Capture the cell that displays the provided text and extract its [X, Y] central coordinate. 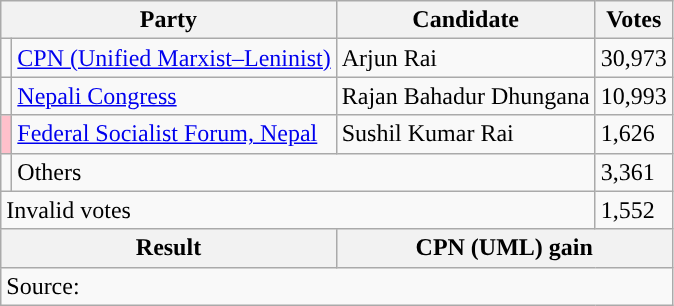
Party [168, 20]
Others [304, 172]
Sushil Kumar Rai [466, 134]
Rajan Bahadur Dhungana [466, 96]
Source: [336, 286]
Candidate [466, 20]
CPN (UML) gain [504, 248]
10,993 [634, 96]
Nepali Congress [174, 96]
CPN (Unified Marxist–Leninist) [174, 58]
1,552 [634, 210]
Federal Socialist Forum, Nepal [174, 134]
30,973 [634, 58]
Votes [634, 20]
1,626 [634, 134]
Invalid votes [298, 210]
Result [168, 248]
Arjun Rai [466, 58]
3,361 [634, 172]
